Pinpoint the cell where the given text exists, returning its (X, Y) midpoint coordinate. 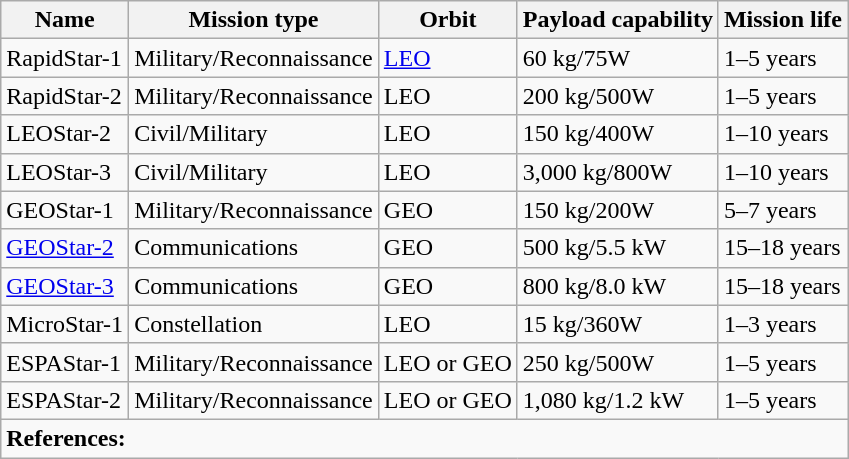
RapidStar-1 (65, 58)
Mission life (782, 20)
Orbit (448, 20)
ESPAStar-1 (65, 362)
3,000 kg/800W (618, 172)
RapidStar-2 (65, 96)
800 kg/8.0 kW (618, 286)
150 kg/400W (618, 134)
Payload capability (618, 20)
250 kg/500W (618, 362)
1–3 years (782, 324)
1,080 kg/1.2 kW (618, 400)
5–7 years (782, 210)
References: (424, 438)
ESPAStar-2 (65, 400)
500 kg/5.5 kW (618, 248)
15 kg/360W (618, 324)
LEOStar-2 (65, 134)
GEOStar-1 (65, 210)
200 kg/500W (618, 96)
LEOStar-3 (65, 172)
60 kg/75W (618, 58)
GEOStar-2 (65, 248)
150 kg/200W (618, 210)
Constellation (254, 324)
Mission type (254, 20)
MicroStar-1 (65, 324)
Name (65, 20)
GEOStar-3 (65, 286)
